For the text-containing cell, return its midpoint in (x, y) coordinate format. 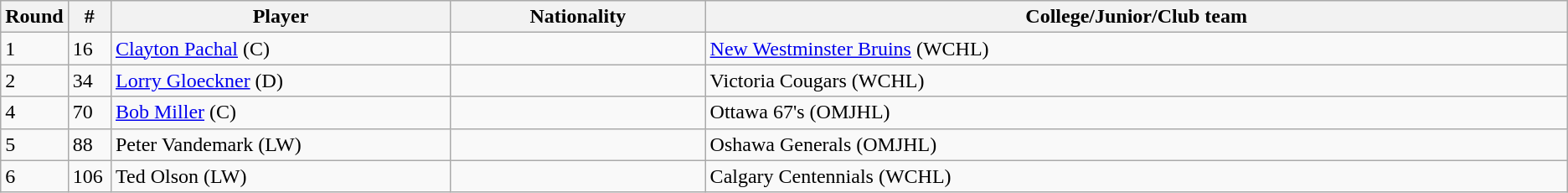
College/Junior/Club team (1136, 17)
Round (34, 17)
New Westminster Bruins (WCHL) (1136, 49)
Peter Vandemark (LW) (280, 144)
Player (280, 17)
Bob Miller (C) (280, 112)
5 (34, 144)
Lorry Gloeckner (D) (280, 81)
1 (34, 49)
# (89, 17)
Victoria Cougars (WCHL) (1136, 81)
6 (34, 176)
4 (34, 112)
Calgary Centennials (WCHL) (1136, 176)
Ottawa 67's (OMJHL) (1136, 112)
Oshawa Generals (OMJHL) (1136, 144)
16 (89, 49)
34 (89, 81)
2 (34, 81)
Ted Olson (LW) (280, 176)
Clayton Pachal (C) (280, 49)
70 (89, 112)
88 (89, 144)
Nationality (578, 17)
106 (89, 176)
